Output the (X, Y) coordinate of the center of the cell containing the given text.  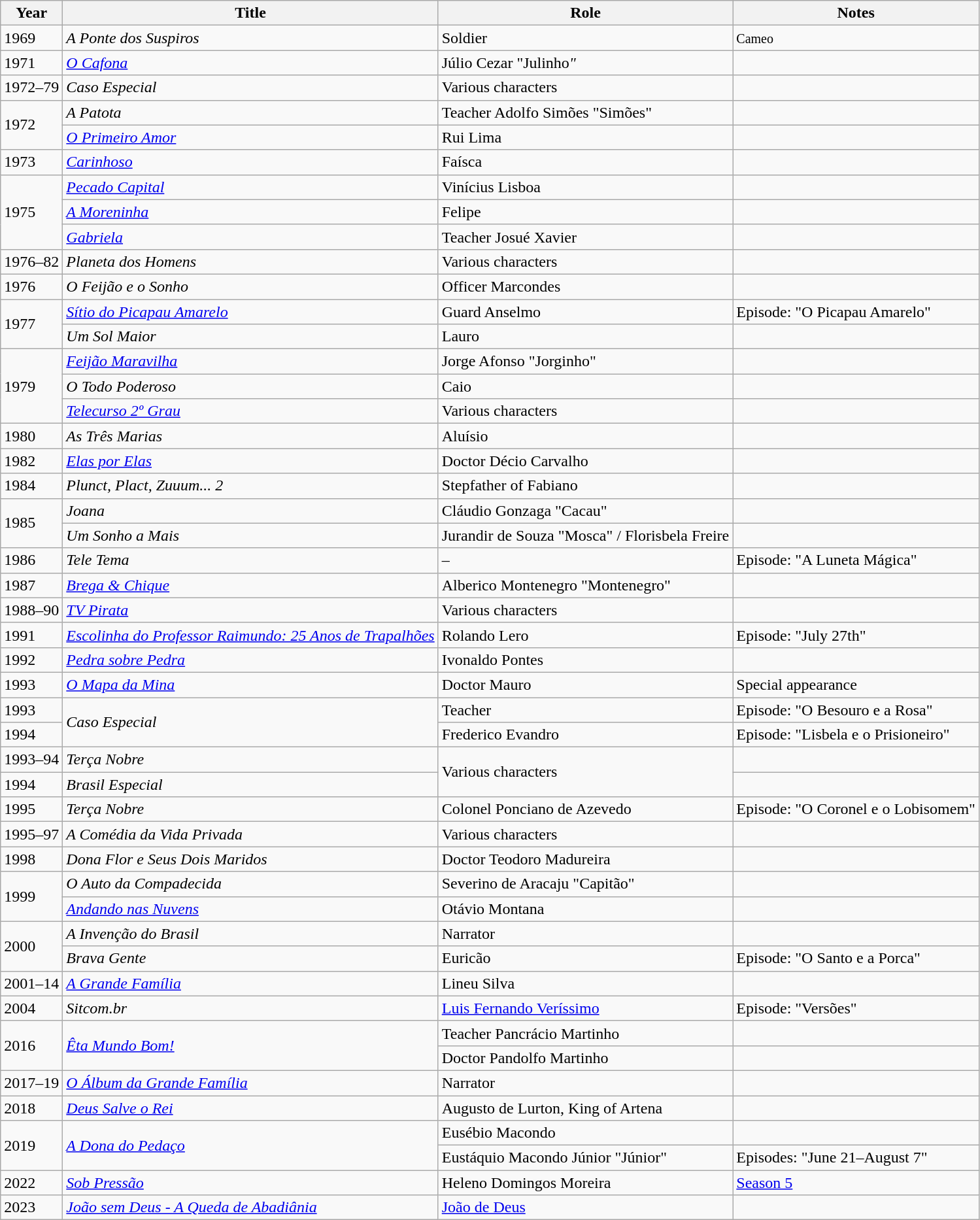
Teacher Josué Xavier (586, 237)
Episode: "July 27th" (856, 635)
Episode: "Versões" (856, 1008)
As Três Marias (250, 436)
Caio (586, 386)
Colonel Ponciano de Azevedo (586, 809)
Teacher Pancrácio Martinho (586, 1033)
1979 (31, 386)
Joana (250, 511)
Cameo (856, 38)
Teacher Adolfo Simões "Simões" (586, 112)
Doctor Teodoro Madureira (586, 859)
Special appearance (856, 685)
Otávio Montana (586, 909)
Dona Flor e Seus Dois Maridos (250, 859)
Planeta dos Homens (250, 262)
1969 (31, 38)
2019 (31, 1145)
Soldier (586, 38)
Aluísio (586, 436)
1976 (31, 286)
Teacher (586, 709)
Episode: "O Besouro e a Rosa" (856, 709)
1971 (31, 63)
1987 (31, 585)
Euricão (586, 958)
1995 (31, 809)
2023 (31, 1208)
1985 (31, 523)
O Cafona (250, 63)
Role (586, 13)
1993–94 (31, 760)
A Comédia da Vida Privada (250, 834)
Faísca (586, 162)
Sítio do Picapau Amarelo (250, 312)
Episode: "O Santo e a Porca" (856, 958)
O Mapa da Mina (250, 685)
Brava Gente (250, 958)
Jorge Afonso "Jorginho" (586, 362)
1982 (31, 461)
Sob Pressão (250, 1183)
2001–14 (31, 983)
Felipe (586, 212)
1977 (31, 324)
2018 (31, 1108)
2000 (31, 946)
Jurandir de Souza "Mosca" / Florisbela Freire (586, 535)
A Grande Família (250, 983)
Rolando Lero (586, 635)
Um Sonho a Mais (250, 535)
1992 (31, 660)
Episodes: "June 21–August 7" (856, 1158)
A Moreninha (250, 212)
O Auto da Compadecida (250, 884)
Pedra sobre Pedra (250, 660)
Season 5 (856, 1183)
Luis Fernando Veríssimo (586, 1008)
Cláudio Gonzaga "Cacau" (586, 511)
Carinhoso (250, 162)
A Ponte dos Suspiros (250, 38)
Severino de Aracaju "Capitão" (586, 884)
Alberico Montenegro "Montenegro" (586, 585)
1999 (31, 896)
O Todo Poderoso (250, 386)
A Invenção do Brasil (250, 934)
1998 (31, 859)
Doctor Mauro (586, 685)
Um Sol Maior (250, 337)
Ivonaldo Pontes (586, 660)
2004 (31, 1008)
Júlio Cezar "Julinho" (586, 63)
Augusto de Lurton, King of Artena (586, 1108)
Tele Tema (250, 560)
1984 (31, 486)
A Patota (250, 112)
Escolinha do Professor Raimundo: 25 Anos de Trapalhões (250, 635)
Plunct, Plact, Zuuum... 2 (250, 486)
Brega & Chique (250, 585)
Episode: "O Picapau Amarelo" (856, 312)
TV Pirata (250, 610)
Doctor Pandolfo Martinho (586, 1058)
Feijão Maravilha (250, 362)
2016 (31, 1045)
Year (31, 13)
Notes (856, 13)
Frederico Evandro (586, 735)
1988–90 (31, 610)
Heleno Domingos Moreira (586, 1183)
1975 (31, 212)
Sitcom.br (250, 1008)
1980 (31, 436)
Doctor Décio Carvalho (586, 461)
– (586, 560)
Rui Lima (586, 137)
1976–82 (31, 262)
1991 (31, 635)
Officer Marcondes (586, 286)
1986 (31, 560)
Andando nas Nuvens (250, 909)
Episode: "Lisbela e o Prisioneiro" (856, 735)
O Álbum da Grande Família (250, 1083)
Brasil Especial (250, 785)
Lauro (586, 337)
Deus Salve o Rei (250, 1108)
Êta Mundo Bom! (250, 1045)
Elas por Elas (250, 461)
Eusébio Macondo (586, 1133)
O Primeiro Amor (250, 137)
Vinícius Lisboa (586, 187)
1972 (31, 125)
1995–97 (31, 834)
Telecurso 2º Grau (250, 411)
João de Deus (586, 1208)
Pecado Capital (250, 187)
1972–79 (31, 88)
Episode: "A Luneta Mágica" (856, 560)
Title (250, 13)
Stepfather of Fabiano (586, 486)
2017–19 (31, 1083)
O Feijão e o Sonho (250, 286)
A Dona do Pedaço (250, 1145)
João sem Deus - A Queda de Abadiânia (250, 1208)
Lineu Silva (586, 983)
1973 (31, 162)
Episode: "O Coronel e o Lobisomem" (856, 809)
Gabriela (250, 237)
Eustáquio Macondo Júnior "Júnior" (586, 1158)
2022 (31, 1183)
Guard Anselmo (586, 312)
